For the text-containing cell, return its midpoint in [x, y] coordinate format. 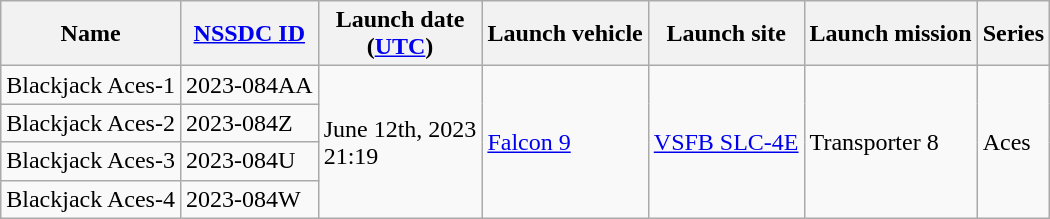
Blackjack Aces-4 [91, 199]
VSFB SLC-4E [726, 142]
Blackjack Aces-3 [91, 161]
Transporter 8 [890, 142]
NSSDC ID [249, 34]
Launch date(UTC) [400, 34]
2023-084U [249, 161]
2023-084W [249, 199]
Blackjack Aces-1 [91, 85]
2023-084Z [249, 123]
Aces [1013, 142]
Name [91, 34]
Launch site [726, 34]
Series [1013, 34]
Blackjack Aces-2 [91, 123]
June 12th, 202321:19 [400, 142]
Launch mission [890, 34]
2023-084AA [249, 85]
Falcon 9 [565, 142]
Launch vehicle [565, 34]
